Scan for the cell matching the given text and deliver its [X, Y] coordinate at center. 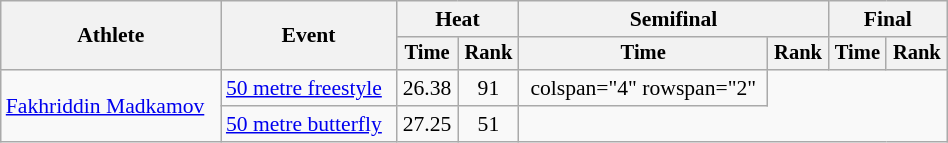
Heat [458, 19]
26.38 [427, 88]
Fakhriddin Madkamov [111, 106]
Final [888, 19]
Athlete [111, 36]
50 metre freestyle [308, 88]
Semifinal [674, 19]
Event [308, 36]
colspan="4" rowspan="2" [644, 88]
51 [488, 124]
27.25 [427, 124]
91 [488, 88]
50 metre butterfly [308, 124]
